Extract the [x, y] coordinate from the center of the cell holding the provided text.  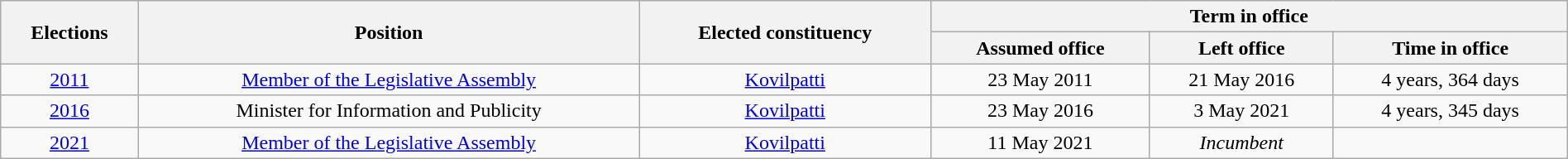
3 May 2021 [1241, 111]
Left office [1241, 48]
2011 [69, 79]
4 years, 364 days [1451, 79]
Assumed office [1040, 48]
23 May 2016 [1040, 111]
2016 [69, 111]
Elections [69, 32]
23 May 2011 [1040, 79]
Incumbent [1241, 142]
Time in office [1451, 48]
4 years, 345 days [1451, 111]
Position [389, 32]
11 May 2021 [1040, 142]
Elected constituency [785, 32]
Minister for Information and Publicity [389, 111]
21 May 2016 [1241, 79]
2021 [69, 142]
Term in office [1249, 17]
